Output the [X, Y] coordinate of the center of the cell containing the given text.  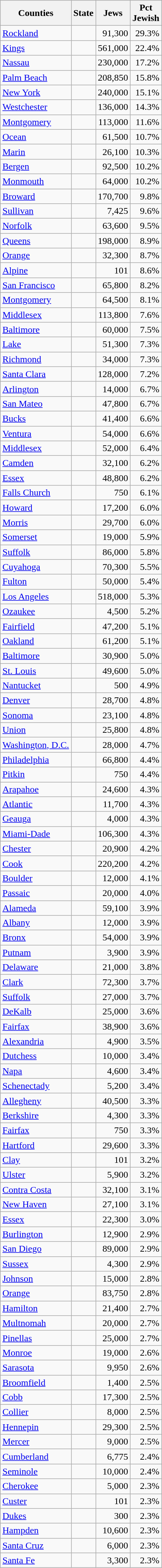
23,100 [113, 715]
27,000 [113, 997]
Alameda [36, 908]
28,000 [113, 745]
7.2% [146, 374]
Geauga [36, 819]
52,000 [113, 448]
Ulster [36, 1175]
Hamilton [36, 1308]
15,000 [113, 1279]
51,300 [113, 344]
26,100 [113, 152]
Jews [113, 13]
38,900 [113, 1027]
9,950 [113, 1367]
8.1% [146, 300]
6,775 [113, 1457]
Pitkin [36, 774]
4.9% [146, 686]
Falls Church [36, 493]
10,600 [113, 1531]
Richmond [36, 359]
9.6% [146, 211]
113,800 [113, 315]
5,900 [113, 1175]
3.5% [146, 1041]
5.8% [146, 552]
27,100 [113, 1205]
220,200 [113, 863]
New Haven [36, 1205]
518,000 [113, 596]
7,425 [113, 211]
Arlington [36, 389]
Westchester [36, 107]
Sussex [36, 1264]
Burlington [36, 1234]
Napa [36, 1071]
Miami-Dade [36, 834]
Hampden [36, 1531]
St. Louis [36, 670]
Berkshire [36, 1115]
11,700 [113, 804]
Alpine [36, 270]
48,800 [113, 478]
3.0% [146, 1219]
198,000 [113, 241]
64,500 [113, 300]
113,000 [113, 122]
21,000 [113, 967]
Schenectady [36, 1086]
Nantucket [36, 686]
PctJewish [146, 13]
8.6% [146, 270]
Bucks [36, 418]
DeKalb [36, 1012]
Arapahoe [36, 789]
5,000 [113, 1486]
9.8% [146, 196]
170,700 [113, 196]
240,000 [113, 92]
Hartford [36, 1145]
4,500 [113, 611]
San Francisco [36, 285]
65,800 [113, 285]
6.1% [146, 493]
Johnson [36, 1279]
Clark [36, 982]
4,000 [113, 819]
34,000 [113, 359]
Seminole [36, 1471]
Cook [36, 863]
Bergen [36, 166]
Custer [36, 1501]
Kings [36, 48]
29,300 [113, 1427]
Alexandria [36, 1041]
9,000 [113, 1442]
Bronx [36, 938]
3.8% [146, 967]
91,300 [113, 33]
Camden [36, 463]
Ventura [36, 434]
Monroe [36, 1353]
Rockland [36, 33]
50,000 [113, 582]
Fairfield [36, 626]
New York [36, 92]
Somerset [36, 537]
Ocean [36, 137]
6,000 [113, 1545]
Monmouth [36, 181]
22.4% [146, 48]
San Mateo [36, 404]
Broward [36, 196]
14,000 [113, 389]
128,000 [113, 374]
Sonoma [36, 715]
Dukes [36, 1516]
Cuyahoga [36, 567]
17,300 [113, 1397]
89,000 [113, 1249]
Passaic [36, 893]
Boulder [36, 878]
Fulton [36, 582]
66,800 [113, 760]
4.0% [146, 893]
230,000 [113, 63]
Chester [36, 848]
Clay [36, 1160]
47,800 [113, 404]
136,000 [113, 107]
Sullivan [36, 211]
Broomfield [36, 1383]
San Diego [36, 1249]
Pinellas [36, 1338]
72,300 [113, 982]
Dutchess [36, 1056]
Atlantic [36, 804]
Multnomah [36, 1323]
47,200 [113, 626]
60,000 [113, 330]
Hennepin [36, 1427]
106,300 [113, 834]
92,500 [113, 166]
4,900 [113, 1041]
Union [36, 730]
15.8% [146, 78]
5.2% [146, 611]
Counties [36, 13]
5.5% [146, 567]
4.1% [146, 878]
21,400 [113, 1308]
32,300 [113, 256]
8.9% [146, 241]
Mercer [36, 1442]
41,400 [113, 418]
17.2% [146, 63]
6.4% [146, 448]
Los Angeles [36, 596]
3,900 [113, 952]
Norfolk [36, 226]
Washington, D.C. [36, 745]
86,000 [113, 552]
63,600 [113, 226]
9.5% [146, 226]
17,200 [113, 508]
Delaware [36, 967]
40,500 [113, 1101]
Collier [36, 1412]
29.3% [146, 33]
Santa Clara [36, 374]
15.1% [146, 92]
Lake [36, 344]
8.7% [146, 256]
10.3% [146, 152]
24,600 [113, 789]
14.3% [146, 107]
Philadelphia [36, 760]
Contra Costa [36, 1190]
5.3% [146, 596]
1,400 [113, 1383]
Albany [36, 923]
Santa Cruz [36, 1545]
3,300 [113, 1560]
Queens [36, 241]
Ozaukee [36, 611]
83,750 [113, 1293]
Howard [36, 508]
8.2% [146, 285]
11.6% [146, 122]
5,200 [113, 1086]
Marin [36, 152]
Putnam [36, 952]
State [83, 13]
Sarasota [36, 1367]
5.4% [146, 582]
20,900 [113, 848]
59,100 [113, 908]
28,700 [113, 700]
61,200 [113, 641]
Santa Fe [36, 1560]
Allegheny [36, 1101]
Cumberland [36, 1457]
Oakland [36, 641]
61,500 [113, 137]
22,300 [113, 1219]
30,900 [113, 656]
10.7% [146, 137]
Morris [36, 522]
8,000 [113, 1412]
4,600 [113, 1071]
300 [113, 1516]
500 [113, 686]
25,800 [113, 730]
Cobb [36, 1397]
29,600 [113, 1145]
4.7% [146, 745]
7.5% [146, 330]
5.9% [146, 537]
64,000 [113, 181]
Denver [36, 700]
70,300 [113, 567]
561,000 [113, 48]
Palm Beach [36, 78]
49,600 [113, 670]
Nassau [36, 63]
12,900 [113, 1234]
Cherokee [36, 1486]
208,850 [113, 78]
7.6% [146, 315]
29,700 [113, 522]
